Return the [X, Y] coordinate for the center point of the cell that contains the specified text.  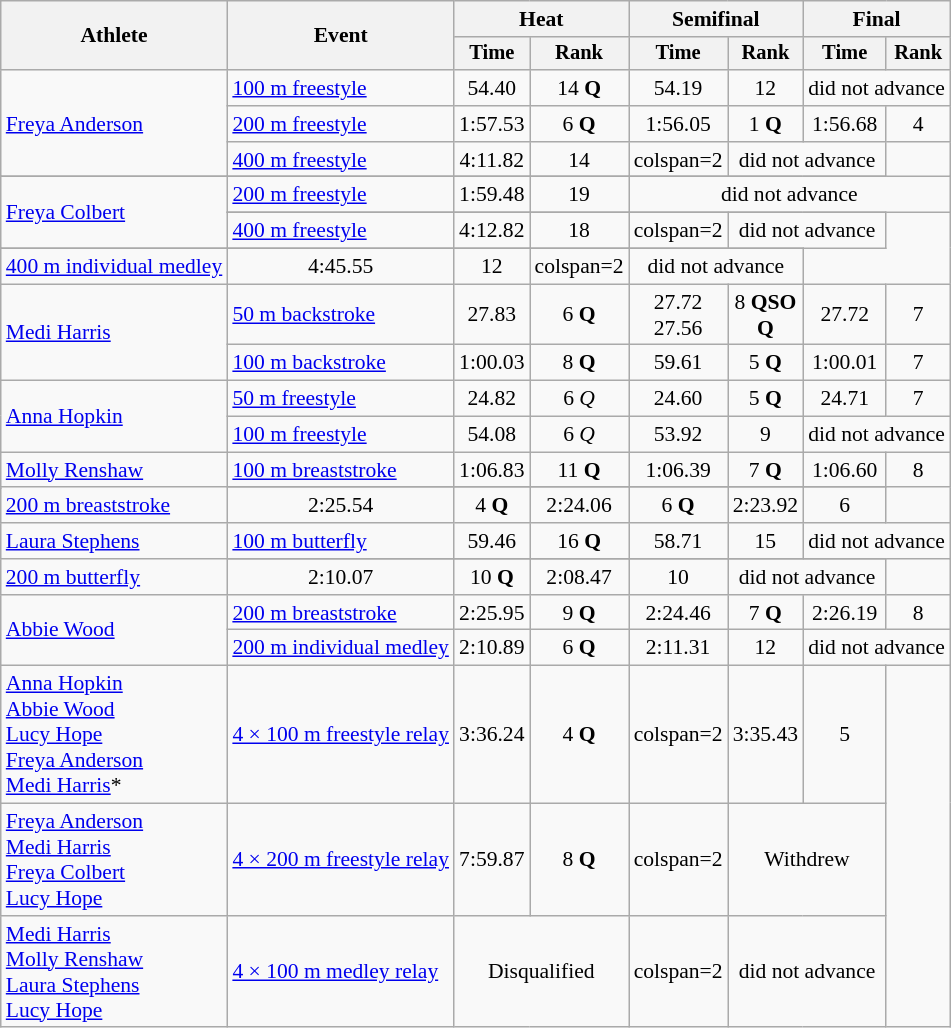
2:23.92 [766, 506]
Freya Anderson [114, 124]
54.40 [492, 88]
24.71 [844, 399]
59.46 [492, 541]
24.60 [678, 399]
Anna Hopkin Abbie Wood Lucy Hope Freya Anderson Medi Harris* [114, 735]
2:25.54 [340, 506]
6 [844, 506]
4:11.82 [492, 160]
2:24.06 [580, 506]
7:59.87 [492, 860]
1:57.53 [492, 124]
200 m butterfly [114, 577]
3:36.24 [492, 735]
Freya Colbert [114, 212]
10 Q [492, 577]
2:08.47 [580, 577]
14 [580, 160]
4:45.55 [340, 267]
4 [918, 124]
Abbie Wood [114, 630]
27.83 [492, 314]
1:06.83 [492, 470]
54.08 [492, 435]
Laura Stephens [114, 541]
58.71 [678, 541]
3:35.43 [766, 735]
9 Q [580, 613]
Medi Harris [114, 332]
Freya Anderson Medi Harris Freya Colbert Lucy Hope [114, 860]
11 Q [580, 470]
4 × 100 m freestyle relay [340, 735]
1:59.48 [492, 195]
50 m backstroke [340, 314]
200 m individual medley [340, 648]
54.19 [678, 88]
Anna Hopkin [114, 416]
Molly Renshaw [114, 470]
27.7227.56 [678, 314]
1:06.60 [844, 470]
1:00.03 [492, 363]
8 QSOQ [766, 314]
9 [766, 435]
5 [844, 735]
100 m breaststroke [340, 470]
400 m individual medley [114, 267]
2:25.95 [492, 613]
1:00.01 [844, 363]
Disqualified [542, 972]
2:10.89 [492, 648]
53.92 [678, 435]
15 [766, 541]
59.61 [678, 363]
10 [678, 577]
4 × 100 m medley relay [340, 972]
1:56.05 [678, 124]
2:26.19 [844, 613]
4:12.82 [492, 231]
Withdrew [808, 860]
4 × 200 m freestyle relay [340, 860]
2:11.31 [678, 648]
16 Q [580, 541]
50 m freestyle [340, 399]
24.82 [492, 399]
Final [876, 19]
1:56.68 [844, 124]
2:10.07 [340, 577]
27.72 [844, 314]
Semifinal [716, 19]
Heat [542, 19]
100 m butterfly [340, 541]
14 Q [580, 88]
100 m backstroke [340, 363]
1 Q [766, 124]
18 [580, 231]
2:24.46 [678, 613]
Event [340, 36]
Athlete [114, 36]
19 [580, 195]
1:06.39 [678, 470]
Medi Harris Molly RenshawLaura StephensLucy Hope [114, 972]
